Return the (X, Y) coordinate for the center point of the cell that contains the specified text.  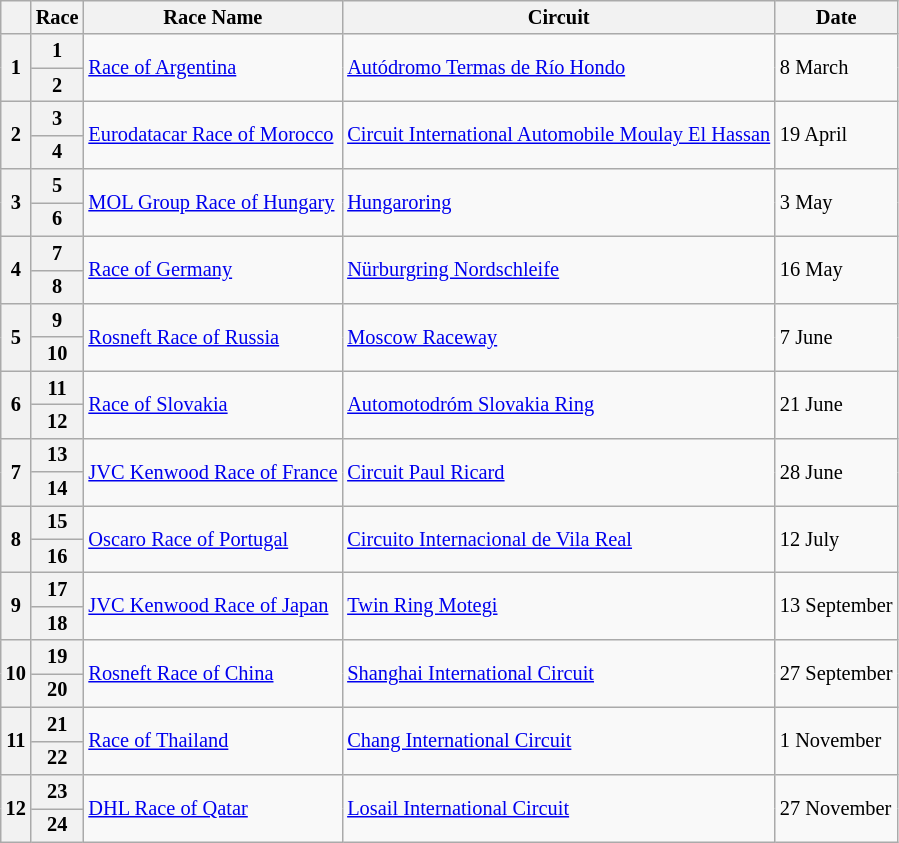
JVC Kenwood Race of Japan (212, 606)
28 June (836, 472)
Race Name (212, 17)
17 (58, 589)
3 May (836, 202)
Automotodróm Slovakia Ring (558, 404)
Race of Germany (212, 270)
Nürburgring Nordschleife (558, 270)
Circuit International Automobile Moulay El Hassan (558, 134)
22 (58, 758)
Eurodatacar Race of Morocco (212, 134)
Rosneft Race of China (212, 674)
27 November (836, 808)
Circuit Paul Ricard (558, 472)
13 September (836, 606)
14 (58, 489)
Race of Slovakia (212, 404)
MOL Group Race of Hungary (212, 202)
Race of Thailand (212, 740)
20 (58, 690)
Circuit (558, 17)
JVC Kenwood Race of France (212, 472)
Shanghai International Circuit (558, 674)
Autódromo Termas de Río Hondo (558, 68)
7 June (836, 336)
DHL Race of Qatar (212, 808)
Circuito Internacional de Vila Real (558, 538)
13 (58, 455)
Losail International Circuit (558, 808)
8 March (836, 68)
27 September (836, 674)
Moscow Raceway (558, 336)
19 (58, 657)
Race of Argentina (212, 68)
Oscaro Race of Portugal (212, 538)
Twin Ring Motegi (558, 606)
12 July (836, 538)
16 (58, 556)
23 (58, 791)
19 April (836, 134)
Rosneft Race of Russia (212, 336)
21 (58, 724)
24 (58, 825)
Date (836, 17)
15 (58, 522)
21 June (836, 404)
16 May (836, 270)
1 November (836, 740)
Chang International Circuit (558, 740)
Race (58, 17)
18 (58, 623)
Hungaroring (558, 202)
